Detect which cell encompasses the target text, then output its [x, y] center coordinate. 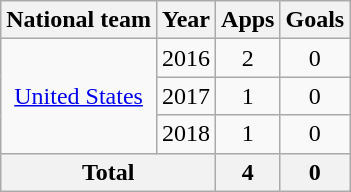
Apps [248, 20]
2016 [186, 58]
2018 [186, 134]
Goals [315, 20]
United States [79, 96]
4 [248, 172]
National team [79, 20]
Total [108, 172]
2017 [186, 96]
2 [248, 58]
Year [186, 20]
